Return the [X, Y] coordinate for the center point of the cell that contains the specified text.  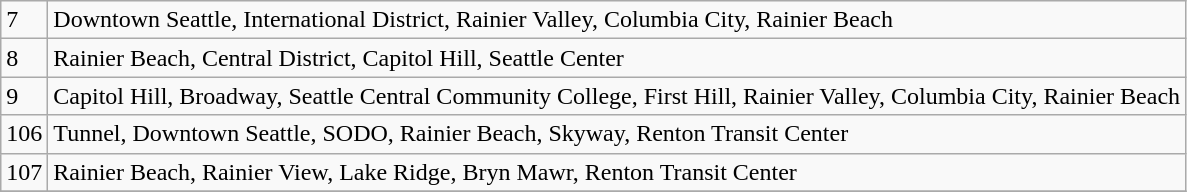
Rainier Beach, Central District, Capitol Hill, Seattle Center [617, 58]
7 [24, 20]
9 [24, 96]
Tunnel, Downtown Seattle, SODO, Rainier Beach, Skyway, Renton Transit Center [617, 134]
Capitol Hill, Broadway, Seattle Central Community College, First Hill, Rainier Valley, Columbia City, Rainier Beach [617, 96]
Rainier Beach, Rainier View, Lake Ridge, Bryn Mawr, Renton Transit Center [617, 172]
107 [24, 172]
106 [24, 134]
8 [24, 58]
Downtown Seattle, International District, Rainier Valley, Columbia City, Rainier Beach [617, 20]
